Return the [x, y] coordinate for the center point of the cell that contains the specified text.  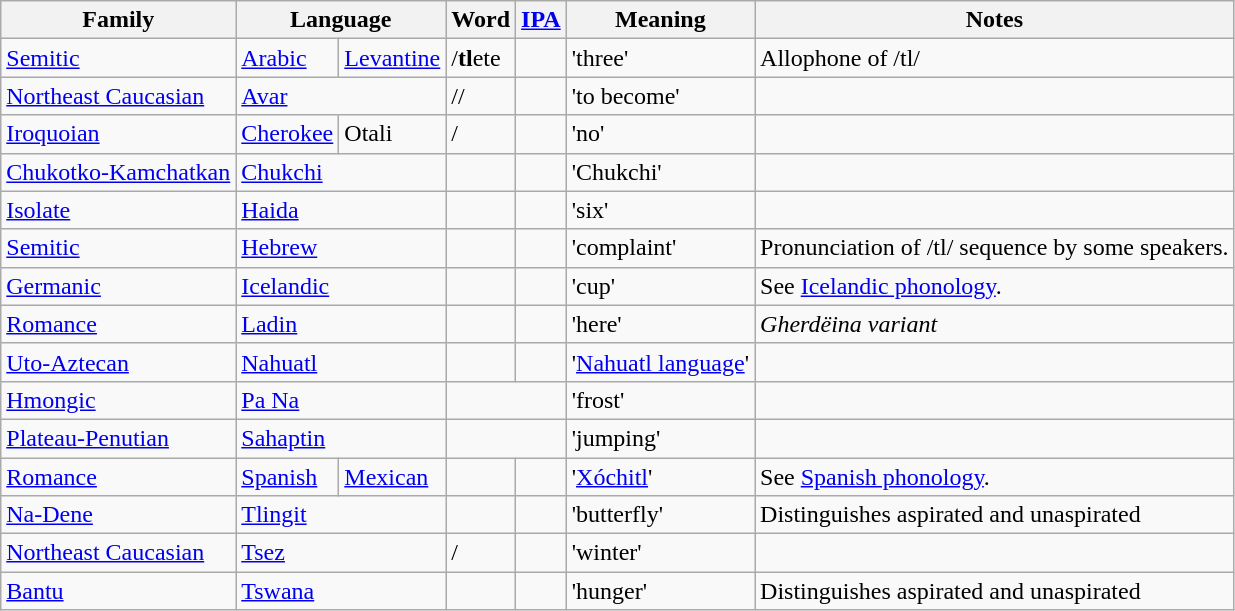
Arabic [288, 58]
Sahaptin [341, 438]
Ladin [341, 324]
'frost' [660, 400]
Word [481, 20]
'three' [660, 58]
'to become' [660, 96]
Hmongic [118, 400]
'hunger' [660, 591]
Tlingit [341, 515]
Gherdëina variant [995, 324]
Bantu [118, 591]
Germanic [118, 286]
Pa Na [341, 400]
'Nahuatl language' [660, 362]
Cherokee [288, 134]
Family [118, 20]
/tlete [481, 58]
'winter' [660, 553]
Avar [341, 96]
'cup' [660, 286]
'complaint' [660, 248]
Language [341, 20]
Uto-Aztecan [118, 362]
IPA [542, 20]
Pronunciation of /tl/ sequence by some speakers. [995, 248]
Plateau-Penutian [118, 438]
Chukchi [341, 172]
Icelandic [341, 286]
Na-Dene [118, 515]
// [481, 96]
Otali [392, 134]
Allophone of /tl/ [995, 58]
Iroquoian [118, 134]
Nahuatl [341, 362]
'Xóchitl' [660, 477]
See Spanish phonology. [995, 477]
'here' [660, 324]
Chukotko-Kamchatkan [118, 172]
Isolate [118, 210]
Haida [341, 210]
'butterfly' [660, 515]
'six' [660, 210]
Meaning [660, 20]
Tsez [341, 553]
Mexican [392, 477]
'Chukchi' [660, 172]
Spanish [288, 477]
'no' [660, 134]
Tswana [341, 591]
Notes [995, 20]
'jumping' [660, 438]
See Icelandic phonology. [995, 286]
Levantine [392, 58]
Hebrew [341, 248]
